For the text-containing cell, return its midpoint in (x, y) coordinate format. 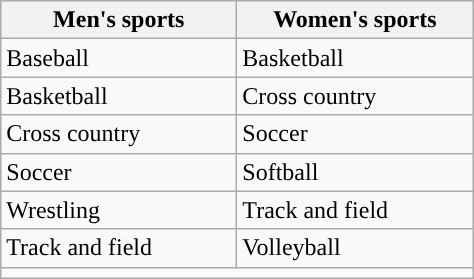
Men's sports (119, 20)
Women's sports (355, 20)
Volleyball (355, 248)
Softball (355, 172)
Baseball (119, 58)
Wrestling (119, 210)
